For the text-containing cell, return its midpoint in (X, Y) coordinate format. 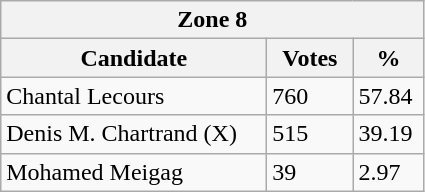
760 (310, 96)
2.97 (388, 172)
39 (310, 172)
Mohamed Meigag (134, 172)
Denis M. Chartrand (X) (134, 134)
Zone 8 (212, 20)
Chantal Lecours (134, 96)
Candidate (134, 58)
39.19 (388, 134)
% (388, 58)
57.84 (388, 96)
Votes (310, 58)
515 (310, 134)
